Locate the cell with the specified text and output its [X, Y] center coordinate. 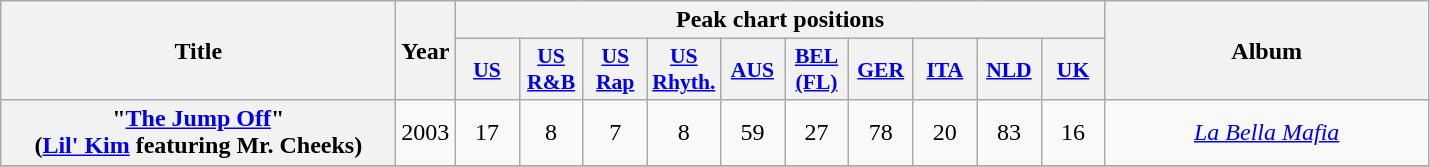
16 [1073, 132]
NLD [1009, 70]
USRhyth. [684, 70]
UK [1073, 70]
83 [1009, 132]
27 [816, 132]
AUS [752, 70]
La Bella Mafia [1266, 132]
GER [881, 70]
Year [426, 50]
BEL(FL) [816, 70]
7 [615, 132]
USRap [615, 70]
"The Jump Off"(Lil' Kim featuring Mr. Cheeks) [198, 132]
78 [881, 132]
20 [945, 132]
US [487, 70]
Peak chart positions [780, 20]
USR&B [551, 70]
Title [198, 50]
ITA [945, 70]
Album [1266, 50]
2003 [426, 132]
17 [487, 132]
59 [752, 132]
